Extract the (x, y) coordinate from the center of the cell holding the provided text.  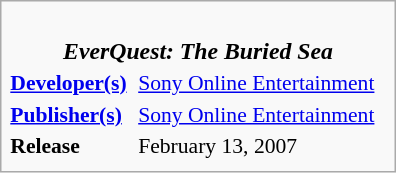
EverQuest: The Buried Sea (198, 38)
February 13, 2007 (262, 146)
Publisher(s) (72, 114)
Release (72, 146)
Developer(s) (72, 83)
